Extract the (X, Y) coordinate from the center of the cell holding the provided text.  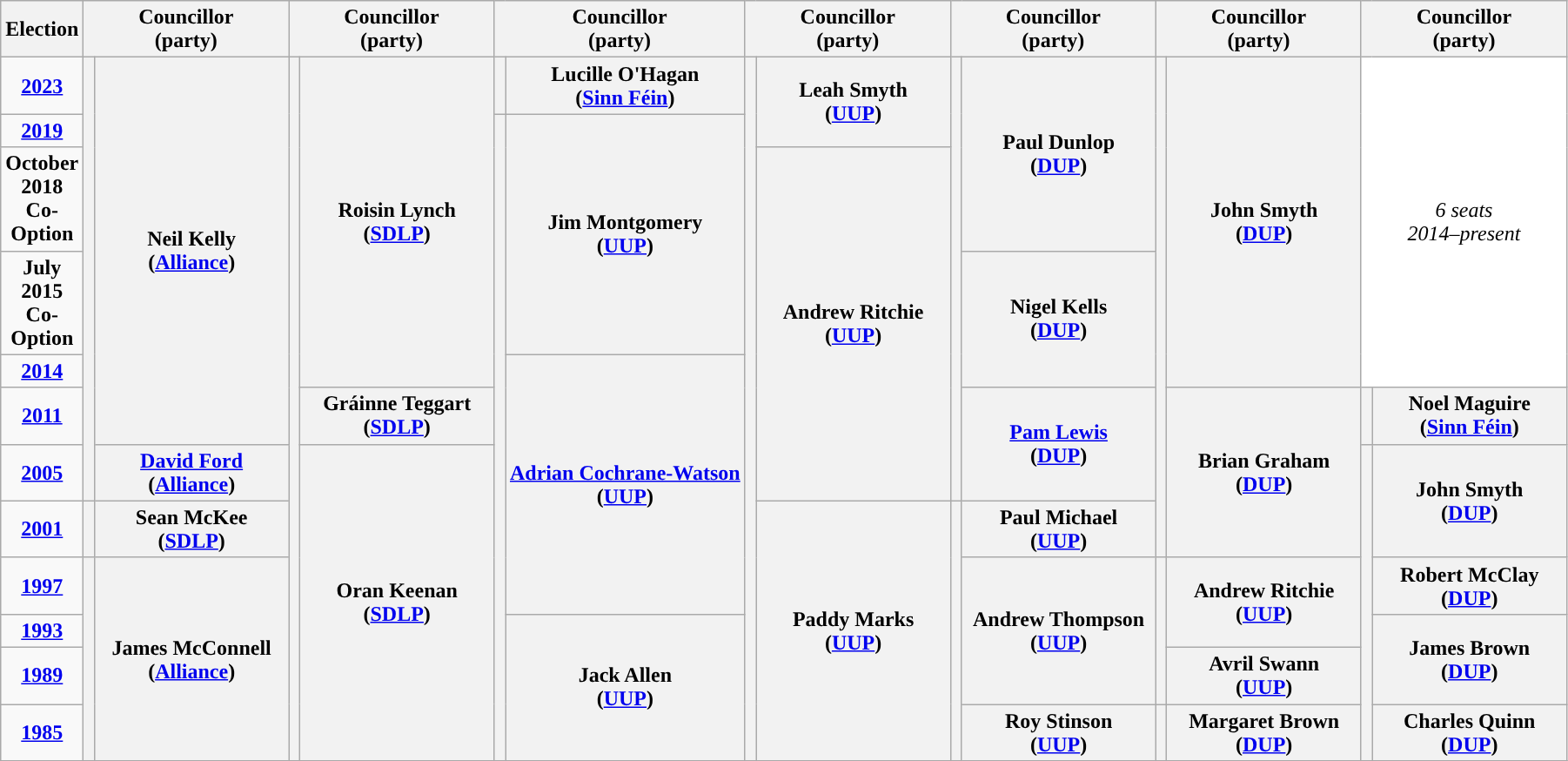
Roy Stinson (UUP) (1059, 731)
Pam Lewis (DUP) (1059, 444)
1989 (42, 676)
Brian Graham (DUP) (1264, 472)
Jack Allen (UUP) (625, 687)
2014 (42, 371)
1997 (42, 585)
2005 (42, 472)
Election (42, 30)
Adrian Cochrane-Watson (UUP) (625, 484)
October 2018 Co-Option (42, 199)
Leah Smyth (UUP) (854, 103)
Charles Quinn (DUP) (1470, 731)
Paul Dunlop (DUP) (1059, 154)
James Brown (DUP) (1470, 658)
1985 (42, 731)
Andrew Thompson (UUP) (1059, 630)
Oran Keenan (SDLP) (397, 603)
Avril Swann (UUP) (1264, 676)
Gráinne Teggart (SDLP) (397, 416)
July 2015 Co-Option (42, 303)
Lucille O'Hagan (Sinn Féin) (625, 85)
Noel Maguire (Sinn Féin) (1470, 416)
Margaret Brown (DUP) (1264, 731)
James McConnell (Alliance) (191, 658)
Paul Michael (UUP) (1059, 529)
Robert McClay (DUP) (1470, 585)
6 seats2014–present (1464, 223)
Nigel Kells (DUP) (1059, 319)
Neil Kelly (Alliance) (191, 251)
Jim Montgomery (UUP) (625, 234)
2023 (42, 85)
Sean McKee (SDLP) (191, 529)
2001 (42, 529)
2011 (42, 416)
David Ford (Alliance) (191, 472)
Roisin Lynch (SDLP) (397, 223)
Paddy Marks (UUP) (854, 630)
1993 (42, 630)
2019 (42, 131)
